From the cell containing the given text, extract its center point as [x, y] coordinate. 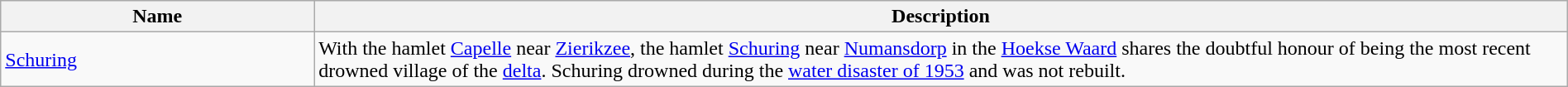
Description [941, 17]
Name [157, 17]
Schuring [157, 60]
